Identify which cell holds the provided text, then report its [x, y] central coordinate. 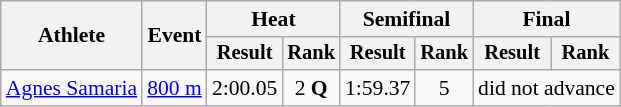
2:00.05 [244, 88]
5 [444, 88]
2 Q [311, 88]
800 m [174, 88]
1:59.37 [378, 88]
Agnes Samaria [72, 88]
Event [174, 36]
did not advance [546, 88]
Semifinal [406, 19]
Heat [274, 19]
Final [546, 19]
Athlete [72, 36]
